Extract the (x, y) coordinate from the center of the cell holding the provided text.  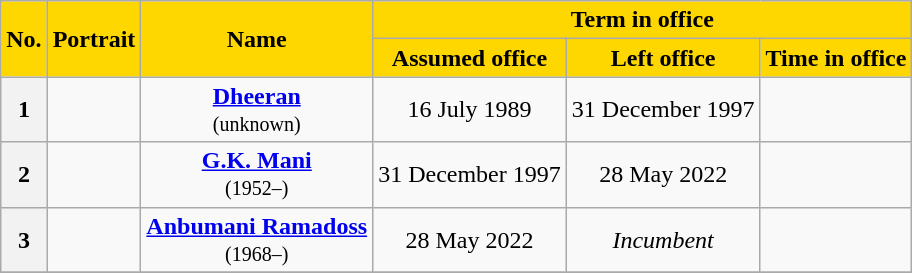
Time in office (836, 58)
Assumed office (470, 58)
Incumbent (663, 240)
No. (24, 39)
Dheeran(unknown) (257, 110)
16 July 1989 (470, 110)
2 (24, 174)
Name (257, 39)
Anbumani Ramadoss(1968–) (257, 240)
3 (24, 240)
Left office (663, 58)
Portrait (94, 39)
1 (24, 110)
G.K. Mani(1952–) (257, 174)
Term in office (642, 20)
